Scan for the cell matching the given text and deliver its [X, Y] coordinate at center. 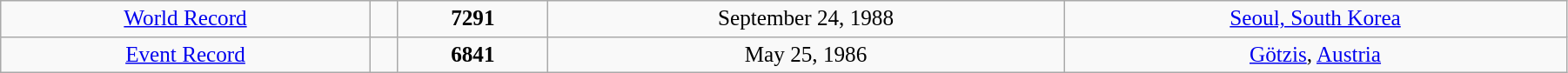
7291 [472, 19]
World Record [185, 19]
6841 [472, 55]
September 24, 1988 [806, 19]
Götzis, Austria [1316, 55]
Event Record [185, 55]
Seoul, South Korea [1316, 19]
May 25, 1986 [806, 55]
